Find where the given text appears and provide that cell's center as (X, Y) coordinate. 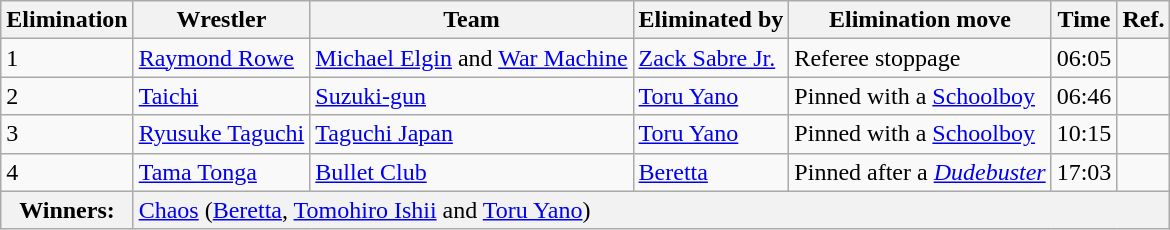
Raymond Rowe (222, 58)
2 (67, 96)
Time (1084, 20)
Elimination move (920, 20)
06:05 (1084, 58)
Taguchi Japan (472, 134)
17:03 (1084, 172)
10:15 (1084, 134)
Bullet Club (472, 172)
Chaos (Beretta, Tomohiro Ishii and Toru Yano) (652, 210)
1 (67, 58)
3 (67, 134)
Zack Sabre Jr. (711, 58)
Team (472, 20)
Winners: (67, 210)
Suzuki-gun (472, 96)
06:46 (1084, 96)
Taichi (222, 96)
Beretta (711, 172)
Elimination (67, 20)
Eliminated by (711, 20)
4 (67, 172)
Tama Tonga (222, 172)
Pinned after a Dudebuster (920, 172)
Michael Elgin and War Machine (472, 58)
Ryusuke Taguchi (222, 134)
Wrestler (222, 20)
Referee stoppage (920, 58)
Ref. (1144, 20)
